Output the (x, y) coordinate of the center of the cell containing the given text.  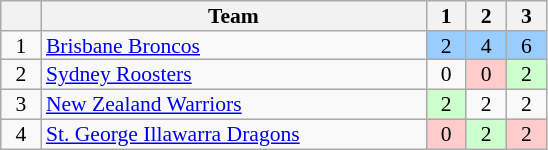
Team (234, 16)
Brisbane Broncos (234, 46)
St. George Illawarra Dragons (234, 134)
Sydney Roosters (234, 75)
6 (526, 46)
New Zealand Warriors (234, 105)
